Detect which cell encompasses the target text, then output its [X, Y] center coordinate. 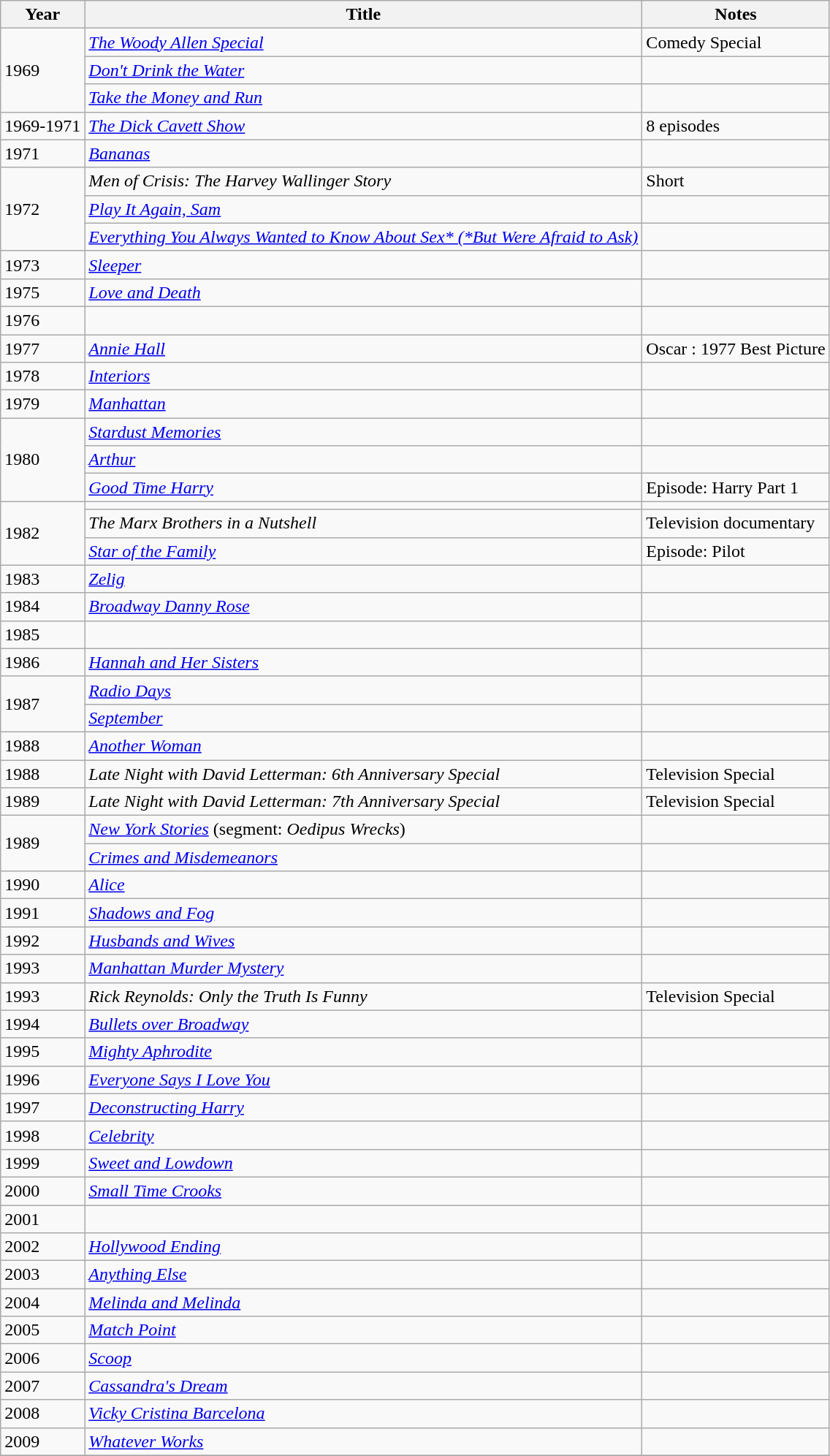
Husbands and Wives [364, 941]
Manhattan [364, 404]
The Woody Allen Special [364, 42]
1997 [42, 1107]
1983 [42, 579]
1972 [42, 209]
Deconstructing Harry [364, 1107]
Sweet and Lowdown [364, 1163]
2001 [42, 1218]
1976 [42, 320]
Year [42, 15]
Rick Reynolds: Only the Truth Is Funny [364, 996]
1969 [42, 70]
Bullets over Broadway [364, 1024]
2002 [42, 1247]
1971 [42, 153]
Comedy Special [736, 42]
Bananas [364, 153]
Stardust Memories [364, 432]
Arthur [364, 460]
2004 [42, 1303]
Celebrity [364, 1135]
Whatever Works [364, 1441]
1969-1971 [42, 126]
Alice [364, 885]
Small Time Crooks [364, 1191]
Hannah and Her Sisters [364, 662]
Men of Crisis: The Harvey Wallinger Story [364, 181]
1980 [42, 460]
1996 [42, 1080]
1998 [42, 1135]
1978 [42, 376]
1979 [42, 404]
Cassandra's Dream [364, 1386]
Episode: Harry Part 1 [736, 488]
Short [736, 181]
Radio Days [364, 690]
Love and Death [364, 292]
The Dick Cavett Show [364, 126]
1973 [42, 265]
Play It Again, Sam [364, 209]
Scoop [364, 1358]
2005 [42, 1330]
1987 [42, 704]
Match Point [364, 1330]
Hollywood Ending [364, 1247]
Broadway Danny Rose [364, 607]
1990 [42, 885]
September [364, 718]
1991 [42, 913]
2007 [42, 1386]
Crimes and Misdemeanors [364, 857]
Take the Money and Run [364, 98]
Good Time Harry [364, 488]
Star of the Family [364, 551]
1995 [42, 1052]
Interiors [364, 376]
Sleeper [364, 265]
Mighty Aphrodite [364, 1052]
1985 [42, 634]
Notes [736, 15]
1992 [42, 941]
2003 [42, 1275]
1977 [42, 349]
Vicky Cristina Barcelona [364, 1414]
Everyone Says I Love You [364, 1080]
Another Woman [364, 746]
Late Night with David Letterman: 7th Anniversary Special [364, 802]
1982 [42, 534]
Annie Hall [364, 349]
2000 [42, 1191]
2008 [42, 1414]
Oscar : 1977 Best Picture [736, 349]
Manhattan Murder Mystery [364, 968]
1999 [42, 1163]
2009 [42, 1441]
2006 [42, 1358]
Everything You Always Wanted to Know About Sex* (*But Were Afraid to Ask) [364, 237]
1986 [42, 662]
Late Night with David Letterman: 6th Anniversary Special [364, 774]
New York Stories (segment: Oedipus Wrecks) [364, 830]
Anything Else [364, 1275]
Episode: Pilot [736, 551]
1994 [42, 1024]
Zelig [364, 579]
Don't Drink the Water [364, 70]
1984 [42, 607]
8 episodes [736, 126]
Melinda and Melinda [364, 1303]
Shadows and Fog [364, 913]
Title [364, 15]
Television documentary [736, 523]
The Marx Brothers in a Nutshell [364, 523]
1975 [42, 292]
